Detect which cell encompasses the target text, then output its (x, y) center coordinate. 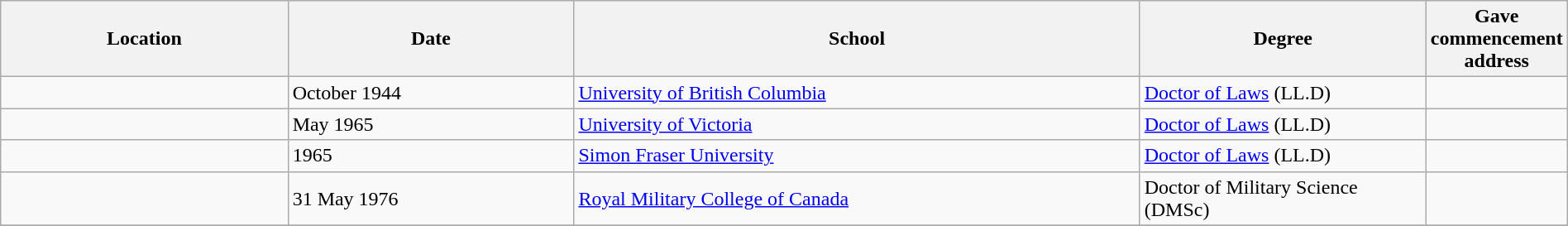
1965 (431, 156)
Simon Fraser University (857, 156)
University of British Columbia (857, 93)
Royal Military College of Canada (857, 199)
School (857, 39)
May 1965 (431, 124)
Degree (1283, 39)
Doctor of Military Science (DMSc) (1283, 199)
Location (144, 39)
Gave commencement address (1497, 39)
31 May 1976 (431, 199)
Date (431, 39)
October 1944 (431, 93)
University of Victoria (857, 124)
